Return the (X, Y) coordinate for the center point of the cell that contains the specified text.  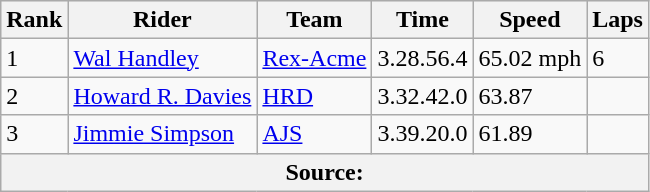
1 (34, 58)
Laps (618, 20)
Wal Handley (162, 58)
63.87 (530, 96)
65.02 mph (530, 58)
Rex-Acme (314, 58)
Jimmie Simpson (162, 134)
Rider (162, 20)
Speed (530, 20)
6 (618, 58)
Team (314, 20)
3.28.56.4 (422, 58)
2 (34, 96)
HRD (314, 96)
Source: (325, 172)
3.39.20.0 (422, 134)
AJS (314, 134)
3.32.42.0 (422, 96)
3 (34, 134)
Time (422, 20)
61.89 (530, 134)
Rank (34, 20)
Howard R. Davies (162, 96)
